Locate the cell with the specified text and output its [x, y] center coordinate. 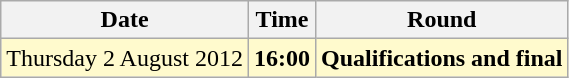
Time [282, 20]
16:00 [282, 58]
Qualifications and final [442, 58]
Round [442, 20]
Thursday 2 August 2012 [125, 58]
Date [125, 20]
